Output the (X, Y) coordinate of the center of the cell containing the given text.  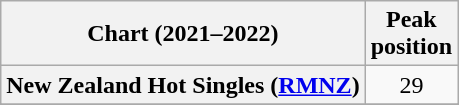
Peakposition (411, 34)
New Zealand Hot Singles (RMNZ) (183, 85)
29 (411, 85)
Chart (2021–2022) (183, 34)
